For the text-containing cell, return its midpoint in [x, y] coordinate format. 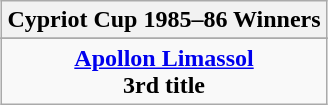
Cypriot Cup 1985–86 Winners [164, 20]
Apollon Limassol3rd title [164, 72]
